Find where the given text appears and provide that cell's center as (x, y) coordinate. 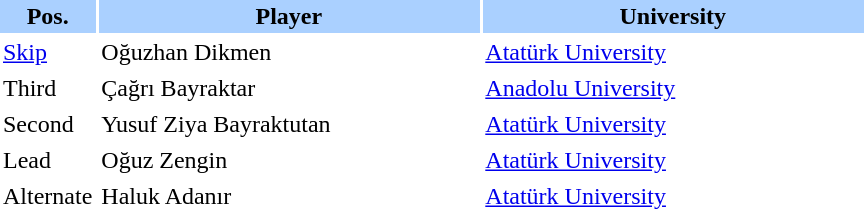
Player (288, 16)
Skip (48, 52)
Yusuf Ziya Bayraktutan (288, 124)
Çağrı Bayraktar (288, 88)
Anadolu University (672, 88)
Second (48, 124)
Oğuzhan Dikmen (288, 52)
University (672, 16)
Lead (48, 160)
Oğuz Zengin (288, 160)
Third (48, 88)
Pos. (48, 16)
